Provide the [x, y] coordinate of the cell's center where the given text is located.  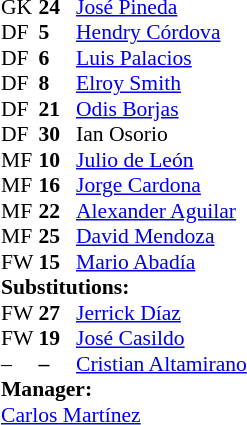
Jorge Cardona [162, 185]
10 [57, 160]
Hendry Córdova [162, 33]
Luis Palacios [162, 58]
8 [57, 83]
Ian Osorio [162, 135]
David Mendoza [162, 237]
25 [57, 237]
Substitutions: [124, 287]
Julio de León [162, 160]
Manager: [124, 389]
6 [57, 58]
Odis Borjas [162, 109]
30 [57, 135]
Alexander Aguilar [162, 211]
Jerrick Díaz [162, 313]
Mario Abadía [162, 262]
15 [57, 262]
José Casildo [162, 339]
Elroy Smith [162, 83]
5 [57, 33]
16 [57, 185]
21 [57, 109]
19 [57, 339]
22 [57, 211]
27 [57, 313]
Cristian Altamirano [162, 364]
